Identify which cell holds the provided text, then report its [X, Y] central coordinate. 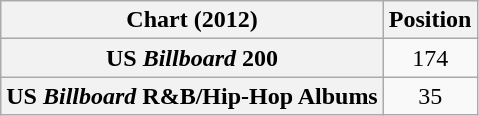
35 [430, 96]
Position [430, 20]
US Billboard 200 [192, 58]
US Billboard R&B/Hip-Hop Albums [192, 96]
174 [430, 58]
Chart (2012) [192, 20]
